Scan for the cell matching the given text and deliver its (x, y) coordinate at center. 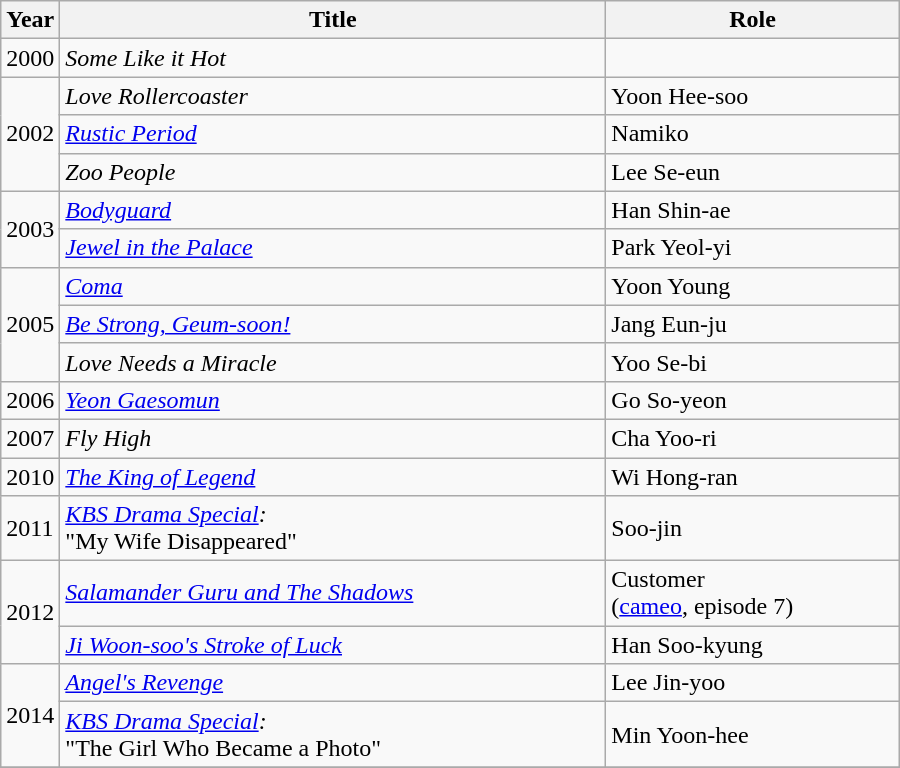
2007 (30, 438)
2002 (30, 134)
2005 (30, 324)
Love Rollercoaster (333, 96)
Love Needs a Miracle (333, 362)
Park Yeol-yi (752, 248)
Ji Woon-soo's Stroke of Luck (333, 645)
Be Strong, Geum-soon! (333, 324)
Han Shin-ae (752, 210)
2000 (30, 58)
Yeon Gaesomun (333, 400)
Lee Se-eun (752, 172)
2010 (30, 477)
Yoon Hee-soo (752, 96)
Title (333, 20)
Salamander Guru and The Shadows (333, 594)
2003 (30, 229)
Lee Jin-yoo (752, 683)
Zoo People (333, 172)
Customer (cameo, episode 7) (752, 594)
Yoon Young (752, 286)
Role (752, 20)
KBS Drama Special:"My Wife Disappeared" (333, 528)
Jang Eun-ju (752, 324)
KBS Drama Special:"The Girl Who Became a Photo" (333, 734)
Coma (333, 286)
Angel's Revenge (333, 683)
2006 (30, 400)
Wi Hong-ran (752, 477)
Cha Yoo-ri (752, 438)
Some Like it Hot (333, 58)
Rustic Period (333, 134)
Bodyguard (333, 210)
Namiko (752, 134)
2014 (30, 716)
2012 (30, 612)
Han Soo-kyung (752, 645)
Yoo Se-bi (752, 362)
Go So-yeon (752, 400)
Year (30, 20)
2011 (30, 528)
The King of Legend (333, 477)
Fly High (333, 438)
Jewel in the Palace (333, 248)
Min Yoon-hee (752, 734)
Soo-jin (752, 528)
